Return (x, y) of the center of cell containing provided text 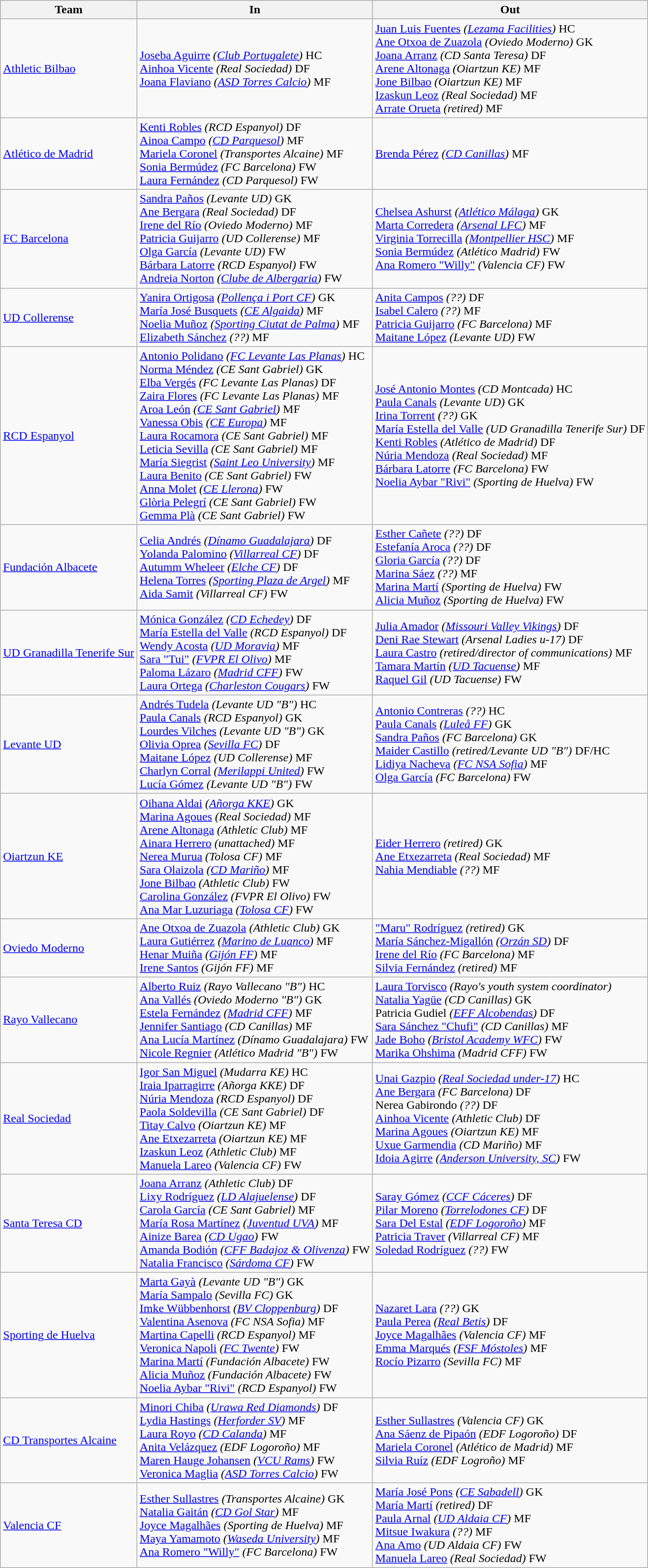
Brenda Pérez (CD Canillas) MF (510, 154)
FC Barcelona (69, 239)
Anita Campos (??) DF Isabel Calero (??) MF Patricia Guijarro (FC Barcelona) MF Maitane López (Levante UD) FW (510, 317)
Eider Herrero (retired) GK Ane Etxezarreta (Real Sociedad) MF Nahia Mendiable (??) MF (510, 856)
Joseba Aguirre (Club Portugalete) HC Ainhoa Vicente (Real Sociedad) DF Joana Flaviano (ASD Torres Calcio) MF (255, 68)
Fundación Albacete (69, 567)
In (255, 10)
UD Granadilla Tenerife Sur (69, 653)
Athletic Bilbao (69, 68)
Ane Otxoa de Zuazola (Athletic Club) GK Laura Gutiérrez (Marino de Luanco) MF Henar Muiña (Gijón FF) MF Irene Santos (Gijón FF) MF (255, 948)
Oviedo Moderno (69, 948)
Rayo Vallecano (69, 1020)
Levante UD (69, 744)
Real Sociedad (69, 1118)
Sporting de Huelva (69, 1335)
Out (510, 10)
Esther Sullastres (Valencia CF) GK Ana Sáenz de Pipaón (EDF Logoroño) DF Mariela Coronel (Atlético de Madrid) MF Silvia Ruíz (EDF Logroño) MF (510, 1440)
Valencia CF (69, 1526)
CD Transportes Alcaine (69, 1440)
Oiartzun KE (69, 856)
Santa Teresa CD (69, 1223)
Yanira Ortigosa (Pollença i Port CF) GK María José Busquets (CE Algaida) MF Noelia Muñoz (Sporting Ciutat de Palma) MF Elizabeth Sánchez (??) MF (255, 317)
UD Collerense (69, 317)
Nazaret Lara (??) GK Paula Perea (Real Betis) DF Joyce Magalhães (Valencia CF) MF Emma Marqués (FSF Móstoles) MF Rocío Pizarro (Sevilla FC) MF (510, 1335)
Team (69, 10)
RCD Espanyol (69, 436)
Atlético de Madrid (69, 154)
"Maru" Rodríguez (retired) GK María Sánchez-Migallón (Orzán SD) DF Irene del Río (FC Barcelona) MF Silvia Fernández (retired) MF (510, 948)
